Capture the cell that displays the provided text and extract its [x, y] central coordinate. 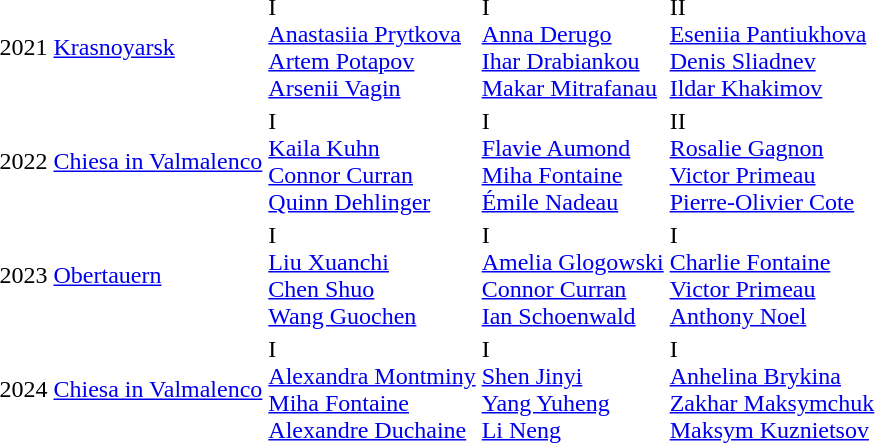
ILiu XuanchiChen ShuoWang Guochen [372, 276]
IAmelia GlogowskiConnor CurranIan Schoenwald [572, 276]
Obertauern [158, 276]
IFlavie AumondMiha FontaineÉmile Nadeau [572, 162]
IKaila KuhnConnor CurranQuinn Dehlinger [372, 162]
Chiesa in Valmalenco [158, 162]
